Pinpoint the cell where the given text exists, returning its [x, y] midpoint coordinate. 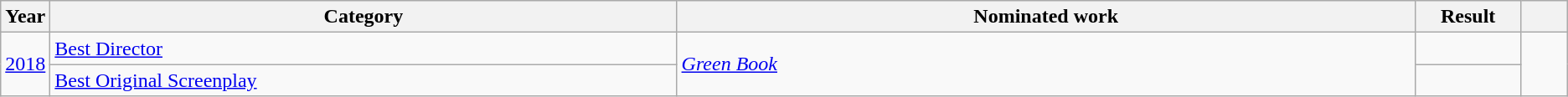
Green Book [1045, 64]
2018 [25, 64]
Best Original Screenplay [364, 80]
Year [25, 17]
Best Director [364, 48]
Result [1467, 17]
Category [364, 17]
Nominated work [1045, 17]
